For the text-containing cell, return its midpoint in [x, y] coordinate format. 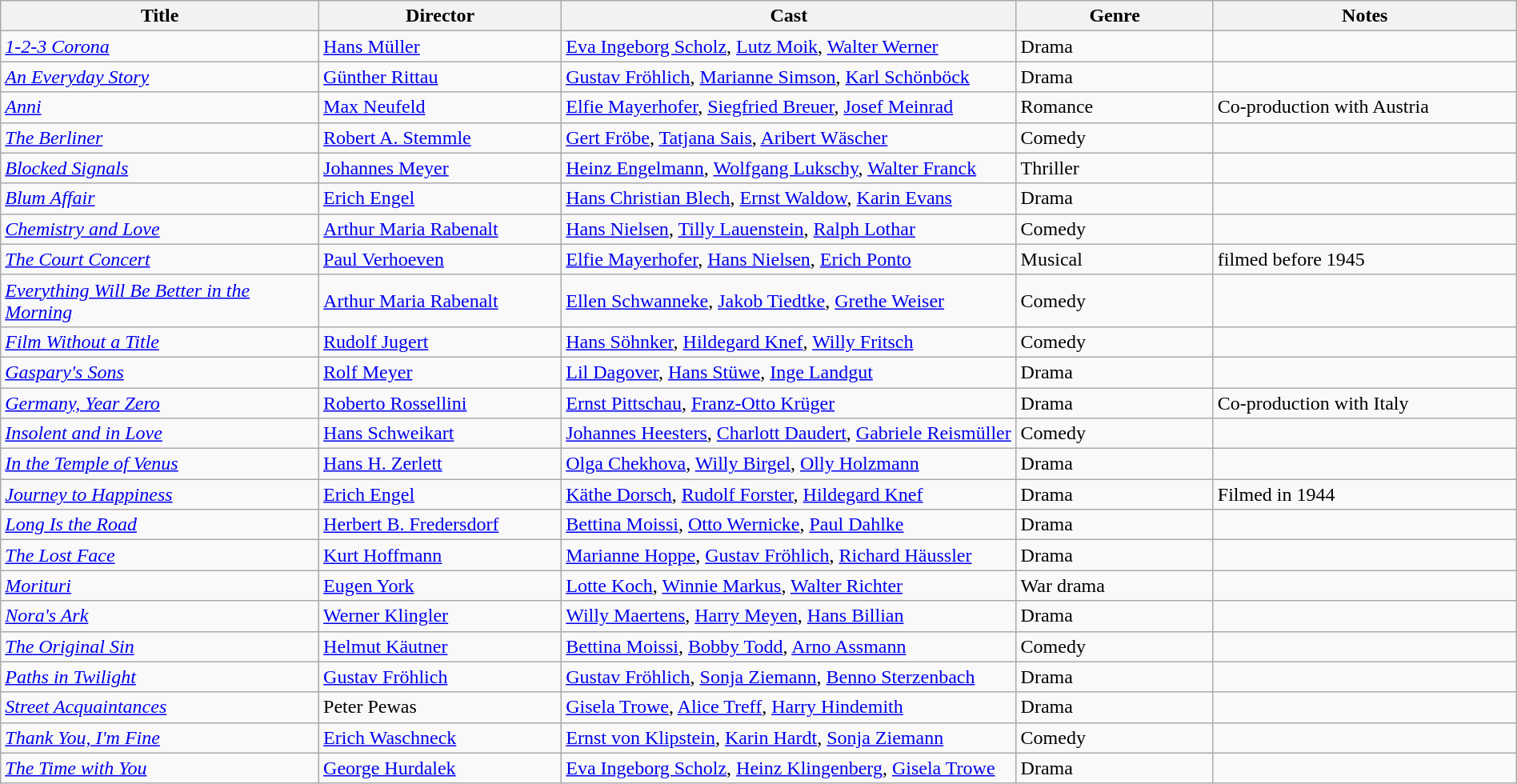
Notes [1365, 16]
Hans H. Zerlett [440, 464]
Johannes Heesters, Charlott Daudert, Gabriele Reismüller [789, 434]
Helmut Käutner [440, 646]
Elfie Mayerhofer, Hans Nielsen, Erich Ponto [789, 259]
Hans Müller [440, 46]
The Time with You [160, 768]
Lil Dagover, Hans Stüwe, Inge Landgut [789, 372]
Roberto Rossellini [440, 402]
Thank You, I'm Fine [160, 738]
Marianne Hoppe, Gustav Fröhlich, Richard Häussler [789, 555]
The Original Sin [160, 646]
Gustav Fröhlich, Sonja Ziemann, Benno Sterzenbach [789, 677]
Bettina Moissi, Otto Wernicke, Paul Dahlke [789, 525]
Blocked Signals [160, 168]
Ellen Schwanneke, Jakob Tiedtke, Grethe Weiser [789, 301]
Street Acquaintances [160, 707]
Max Neufeld [440, 107]
Käthe Dorsch, Rudolf Forster, Hildegard Knef [789, 494]
Paths in Twilight [160, 677]
The Lost Face [160, 555]
Willy Maertens, Harry Meyen, Hans Billian [789, 616]
War drama [1115, 586]
Filmed in 1944 [1365, 494]
Olga Chekhova, Willy Birgel, Olly Holzmann [789, 464]
Ernst von Klipstein, Karin Hardt, Sonja Ziemann [789, 738]
Bettina Moissi, Bobby Todd, Arno Assmann [789, 646]
Hans Söhnker, Hildegard Knef, Willy Fritsch [789, 342]
Günther Rittau [440, 77]
Peter Pewas [440, 707]
Gert Fröbe, Tatjana Sais, Aribert Wäscher [789, 138]
Hans Nielsen, Tilly Lauenstein, Ralph Lothar [789, 229]
The Berliner [160, 138]
Long Is the Road [160, 525]
Germany, Year Zero [160, 402]
Hans Schweikart [440, 434]
Johannes Meyer [440, 168]
The Court Concert [160, 259]
Hans Christian Blech, Ernst Waldow, Karin Evans [789, 198]
Insolent and in Love [160, 434]
Morituri [160, 586]
Nora's Ark [160, 616]
Title [160, 16]
Erich Waschneck [440, 738]
Heinz Engelmann, Wolfgang Lukschy, Walter Franck [789, 168]
Rolf Meyer [440, 372]
Gustav Fröhlich, Marianne Simson, Karl Schönböck [789, 77]
Herbert B. Fredersdorf [440, 525]
Eva Ingeborg Scholz, Lutz Moik, Walter Werner [789, 46]
Journey to Happiness [160, 494]
Co-production with Italy [1365, 402]
filmed before 1945 [1365, 259]
In the Temple of Venus [160, 464]
Gaspary's Sons [160, 372]
Film Without a Title [160, 342]
Director [440, 16]
Musical [1115, 259]
Co-production with Austria [1365, 107]
Kurt Hoffmann [440, 555]
Gustav Fröhlich [440, 677]
Anni [160, 107]
Romance [1115, 107]
Robert A. Stemmle [440, 138]
Eugen York [440, 586]
Lotte Koch, Winnie Markus, Walter Richter [789, 586]
Elfie Mayerhofer, Siegfried Breuer, Josef Meinrad [789, 107]
Rudolf Jugert [440, 342]
Paul Verhoeven [440, 259]
Gisela Trowe, Alice Treff, Harry Hindemith [789, 707]
Thriller [1115, 168]
Werner Klingler [440, 616]
George Hurdalek [440, 768]
Chemistry and Love [160, 229]
Blum Affair [160, 198]
1-2-3 Corona [160, 46]
Cast [789, 16]
An Everyday Story [160, 77]
Eva Ingeborg Scholz, Heinz Klingenberg, Gisela Trowe [789, 768]
Genre [1115, 16]
Ernst Pittschau, Franz-Otto Krüger [789, 402]
Everything Will Be Better in the Morning [160, 301]
